Pinpoint the cell where the given text exists, returning its [x, y] midpoint coordinate. 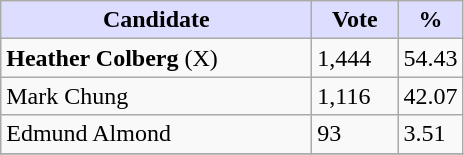
Mark Chung [156, 96]
1,444 [355, 58]
1,116 [355, 96]
Vote [355, 20]
Candidate [156, 20]
3.51 [430, 134]
Heather Colberg (X) [156, 58]
54.43 [430, 58]
42.07 [430, 96]
93 [355, 134]
% [430, 20]
Edmund Almond [156, 134]
